Pinpoint the cell where the given text exists, returning its (x, y) midpoint coordinate. 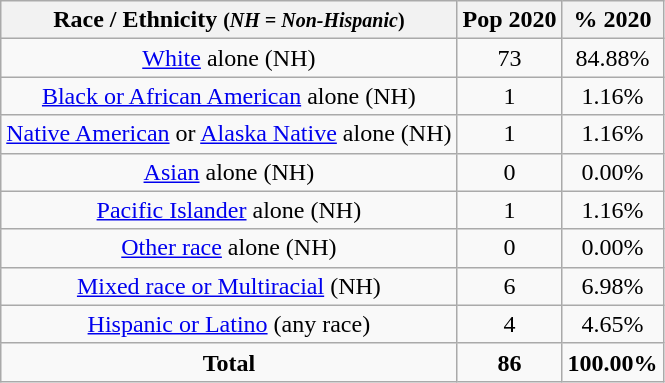
Pop 2020 (510, 20)
6.98% (612, 286)
100.00% (612, 362)
4 (510, 324)
Asian alone (NH) (229, 172)
Race / Ethnicity (NH = Non-Hispanic) (229, 20)
Total (229, 362)
Other race alone (NH) (229, 248)
Black or African American alone (NH) (229, 96)
Pacific Islander alone (NH) (229, 210)
Hispanic or Latino (any race) (229, 324)
White alone (NH) (229, 58)
Native American or Alaska Native alone (NH) (229, 134)
Mixed race or Multiracial (NH) (229, 286)
% 2020 (612, 20)
86 (510, 362)
4.65% (612, 324)
6 (510, 286)
84.88% (612, 58)
73 (510, 58)
